Return [x, y] of the center of cell containing provided text 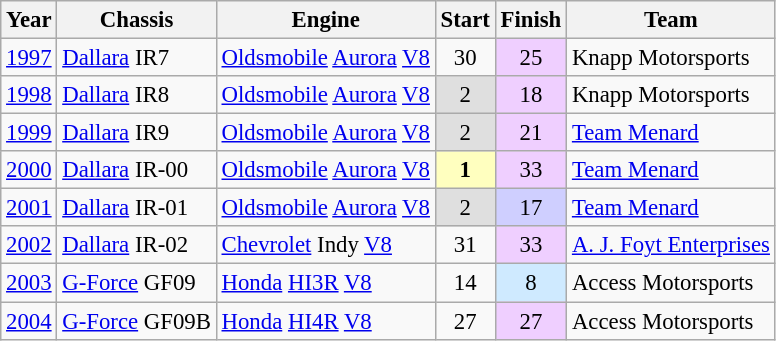
G-Force GF09B [136, 321]
2001 [29, 208]
Start [465, 20]
A. J. Foyt Enterprises [672, 245]
Finish [530, 20]
2002 [29, 245]
Dallara IR8 [136, 95]
Chevrolet Indy V8 [326, 245]
1997 [29, 58]
Honda HI4R V8 [326, 321]
1999 [29, 133]
G-Force GF09 [136, 283]
2000 [29, 170]
Team [672, 20]
30 [465, 58]
25 [530, 58]
8 [530, 283]
2004 [29, 321]
14 [465, 283]
21 [530, 133]
31 [465, 245]
2003 [29, 283]
1 [465, 170]
Dallara IR-00 [136, 170]
Honda HI3R V8 [326, 283]
Chassis [136, 20]
Year [29, 20]
Dallara IR7 [136, 58]
Dallara IR9 [136, 133]
Dallara IR-01 [136, 208]
17 [530, 208]
Engine [326, 20]
1998 [29, 95]
18 [530, 95]
Dallara IR-02 [136, 245]
